Find where the given text appears and provide that cell's center as [X, Y] coordinate. 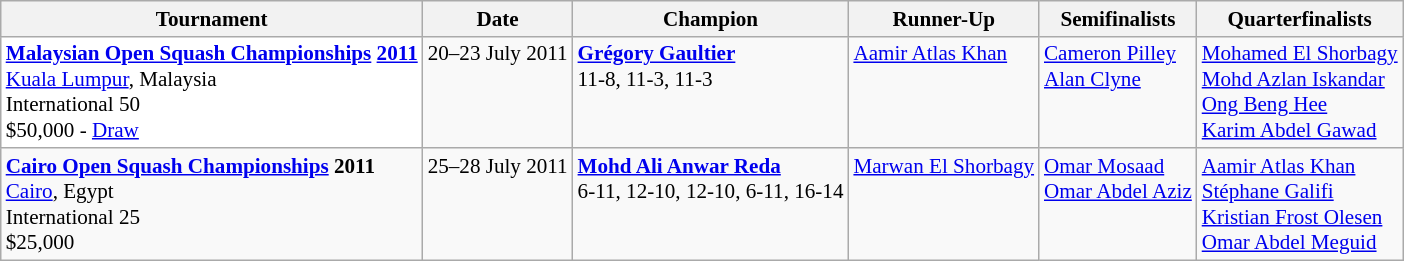
Champion [711, 18]
Mohamed El Shorbagy Mohd Azlan Iskandar Ong Beng Hee Karim Abdel Gawad [1300, 92]
Quarterfinalists [1300, 18]
Tournament [212, 18]
Grégory Gaultier11-8, 11-3, 11-3 [711, 92]
Date [498, 18]
25–28 July 2011 [498, 204]
Aamir Atlas Khan Stéphane Galifi Kristian Frost Olesen Omar Abdel Meguid [1300, 204]
Cairo Open Squash Championships 2011 Cairo, EgyptInternational 25$25,000 [212, 204]
Malaysian Open Squash Championships 2011 Kuala Lumpur, MalaysiaInternational 50$50,000 - Draw [212, 92]
Semifinalists [1118, 18]
Runner-Up [944, 18]
Mohd Ali Anwar Reda6-11, 12-10, 12-10, 6-11, 16-14 [711, 204]
Cameron Pilley Alan Clyne [1118, 92]
Marwan El Shorbagy [944, 204]
Omar Mosaad Omar Abdel Aziz [1118, 204]
Aamir Atlas Khan [944, 92]
20–23 July 2011 [498, 92]
